Determine the (X, Y) coordinate at the center of the cell enclosing the given text.  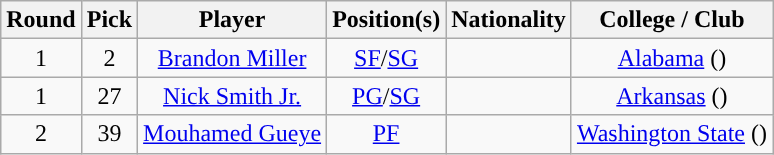
Mouhamed Gueye (232, 134)
Washington State () (672, 134)
PF (386, 134)
27 (109, 96)
Brandon Miller (232, 58)
39 (109, 134)
Round (41, 20)
SF/SG (386, 58)
Player (232, 20)
Pick (109, 20)
PG/SG (386, 96)
Nick Smith Jr. (232, 96)
Arkansas () (672, 96)
Nationality (509, 20)
Alabama () (672, 58)
College / Club (672, 20)
Position(s) (386, 20)
